Return the [x, y] coordinate for the center point of the cell that contains the specified text.  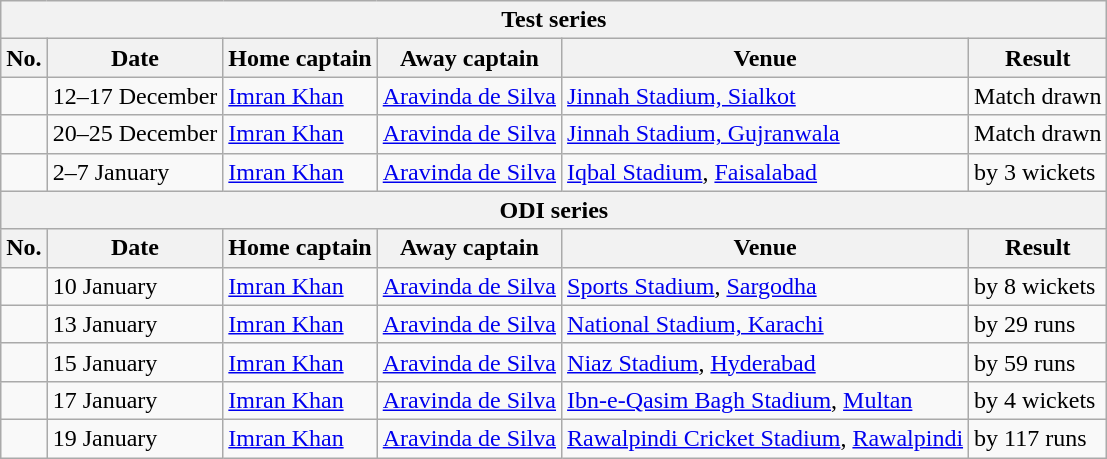
Test series [554, 20]
National Stadium, Karachi [766, 324]
Rawalpindi Cricket Stadium, Rawalpindi [766, 438]
by 8 wickets [1038, 286]
by 4 wickets [1038, 400]
Niaz Stadium, Hyderabad [766, 362]
17 January [135, 400]
by 3 wickets [1038, 172]
by 59 runs [1038, 362]
19 January [135, 438]
10 January [135, 286]
Jinnah Stadium, Sialkot [766, 96]
by 29 runs [1038, 324]
20–25 December [135, 134]
Sports Stadium, Sargodha [766, 286]
15 January [135, 362]
by 117 runs [1038, 438]
Ibn-e-Qasim Bagh Stadium, Multan [766, 400]
Jinnah Stadium, Gujranwala [766, 134]
ODI series [554, 210]
2–7 January [135, 172]
Iqbal Stadium, Faisalabad [766, 172]
13 January [135, 324]
12–17 December [135, 96]
